Provide the (X, Y) coordinate of the cell's center where the given text is located.  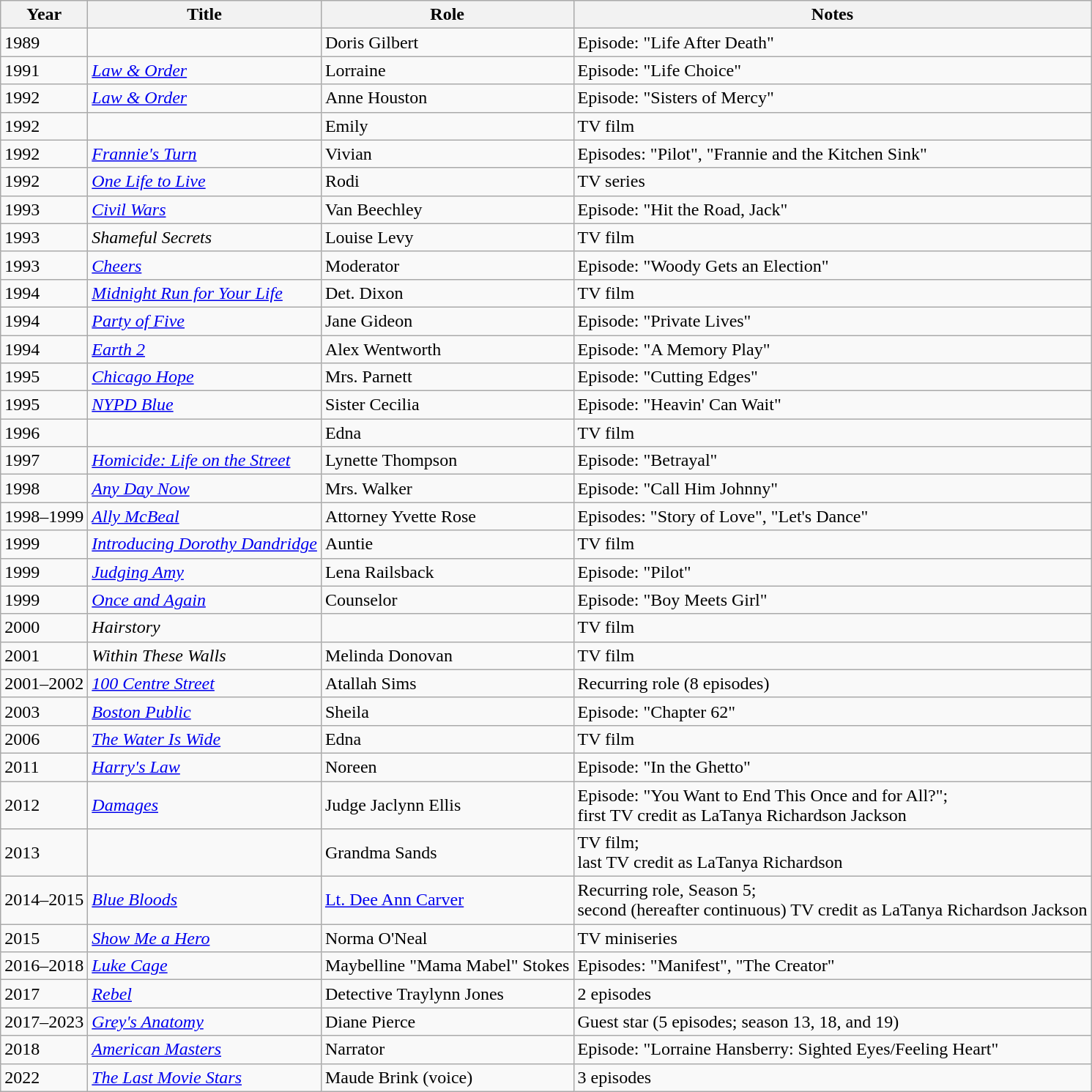
Auntie (447, 544)
Melinda Donovan (447, 655)
Party of Five (205, 321)
2012 (44, 804)
Alex Wentworth (447, 349)
Atallah Sims (447, 683)
TV film;last TV credit as LaTanya Richardson (832, 853)
2018 (44, 1050)
Role (447, 15)
The Last Movie Stars (205, 1077)
Episode: "Lorraine Hansberry: Sighted Eyes/Feeling Heart" (832, 1050)
Episode: "Life After Death" (832, 42)
Title (205, 15)
Episodes: "Pilot", "Frannie and the Kitchen Sink" (832, 154)
Mrs. Parnett (447, 377)
Episode: "You Want to End This Once and for All?";first TV credit as LaTanya Richardson Jackson (832, 804)
2011 (44, 767)
1989 (44, 42)
Episode: "Pilot" (832, 572)
Boston Public (205, 711)
2001 (44, 655)
Maude Brink (voice) (447, 1077)
Emily (447, 126)
Recurring role (8 episodes) (832, 683)
2017 (44, 994)
1991 (44, 70)
Doris Gilbert (447, 42)
Blue Bloods (205, 901)
TV series (832, 182)
2006 (44, 739)
Grey's Anatomy (205, 1022)
Show Me a Hero (205, 938)
Norma O'Neal (447, 938)
Episode: "Hit the Road, Jack" (832, 209)
Det. Dixon (447, 293)
2 episodes (832, 994)
Lorraine (447, 70)
Midnight Run for Your Life (205, 293)
2003 (44, 711)
TV miniseries (832, 938)
Introducing Dorothy Dandridge (205, 544)
Anne Houston (447, 98)
Diane Pierce (447, 1022)
Recurring role, Season 5;second (hereafter continuous) TV credit as LaTanya Richardson Jackson (832, 901)
Homicide: Life on the Street (205, 461)
Judge Jaclynn Ellis (447, 804)
2013 (44, 853)
Counselor (447, 600)
Cheers (205, 265)
Episode: "Betrayal" (832, 461)
Narrator (447, 1050)
Notes (832, 15)
Episode: "Cutting Edges" (832, 377)
Luke Cage (205, 966)
Episode: "A Memory Play" (832, 349)
Rodi (447, 182)
3 episodes (832, 1077)
Chicago Hope (205, 377)
Episodes: "Story of Love", "Let's Dance" (832, 516)
1996 (44, 433)
Rebel (205, 994)
Once and Again (205, 600)
Van Beechley (447, 209)
Jane Gideon (447, 321)
Episode: "Chapter 62" (832, 711)
100 Centre Street (205, 683)
The Water Is Wide (205, 739)
Louise Levy (447, 237)
Guest star (5 episodes; season 13, 18, and 19) (832, 1022)
1998 (44, 489)
Vivian (447, 154)
2022 (44, 1077)
Episode: "Woody Gets an Election" (832, 265)
Episode: "Life Choice" (832, 70)
Frannie's Turn (205, 154)
Earth 2 (205, 349)
Judging Amy (205, 572)
Detective Traylynn Jones (447, 994)
One Life to Live (205, 182)
Civil Wars (205, 209)
Moderator (447, 265)
1997 (44, 461)
Grandma Sands (447, 853)
Harry's Law (205, 767)
2001–2002 (44, 683)
Episode: "Sisters of Mercy" (832, 98)
2014–2015 (44, 901)
2017–2023 (44, 1022)
2015 (44, 938)
Episodes: "Manifest", "The Creator" (832, 966)
Maybelline "Mama Mabel" Stokes (447, 966)
Attorney Yvette Rose (447, 516)
Episode: "Heavin' Can Wait" (832, 405)
Lt. Dee Ann Carver (447, 901)
Episode: "In the Ghetto" (832, 767)
Any Day Now (205, 489)
Sheila (447, 711)
2016–2018 (44, 966)
Episode: "Boy Meets Girl" (832, 600)
Within These Walls (205, 655)
Noreen (447, 767)
Ally McBeal (205, 516)
American Masters (205, 1050)
1998–1999 (44, 516)
Damages (205, 804)
Hairstory (205, 628)
Lena Railsback (447, 572)
2000 (44, 628)
Sister Cecilia (447, 405)
NYPD Blue (205, 405)
Episode: "Call Him Johnny" (832, 489)
Mrs. Walker (447, 489)
Episode: "Private Lives" (832, 321)
Lynette Thompson (447, 461)
Shameful Secrets (205, 237)
Year (44, 15)
